Pinpoint the cell where the given text exists, returning its (X, Y) midpoint coordinate. 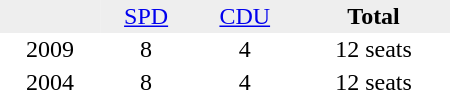
8 (146, 50)
SPD (146, 16)
2009 (50, 50)
12 seats (374, 50)
Total (374, 16)
4 (244, 50)
CDU (244, 16)
